Provide the (x, y) coordinate of the cell's center where the given text is located.  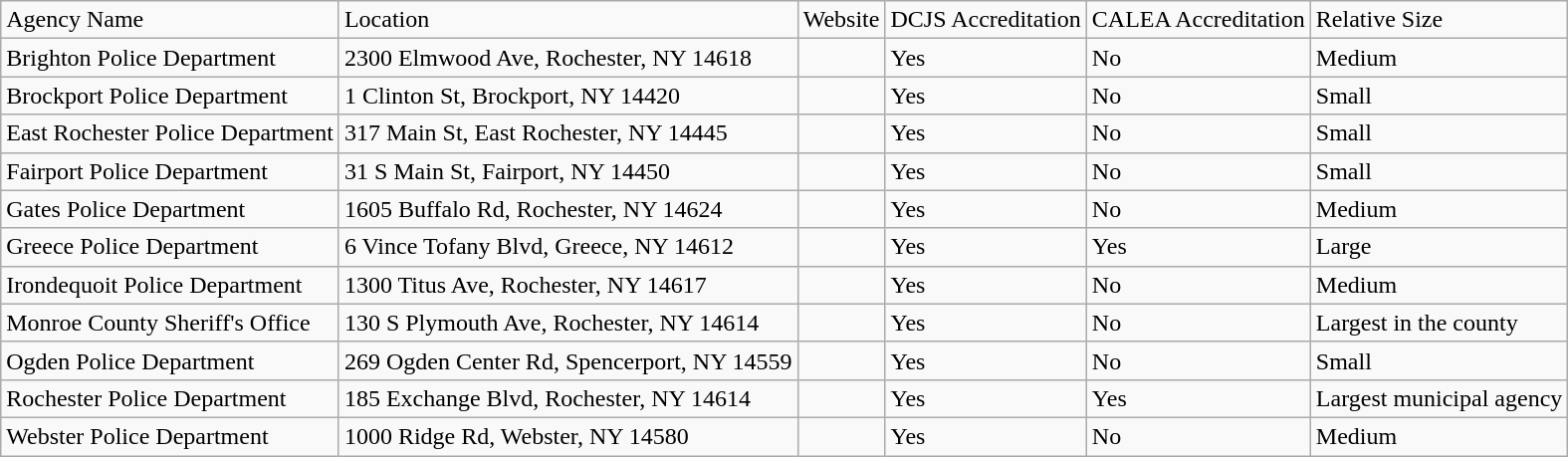
Large (1440, 247)
Fairport Police Department (170, 171)
Rochester Police Department (170, 398)
1 Clinton St, Brockport, NY 14420 (567, 96)
Monroe County Sheriff's Office (170, 323)
1300 Titus Ave, Rochester, NY 14617 (567, 285)
269 Ogden Center Rd, Spencerport, NY 14559 (567, 360)
Greece Police Department (170, 247)
Gates Police Department (170, 209)
Brighton Police Department (170, 58)
Irondequoit Police Department (170, 285)
1605 Buffalo Rd, Rochester, NY 14624 (567, 209)
317 Main St, East Rochester, NY 14445 (567, 133)
Website (841, 20)
Agency Name (170, 20)
Brockport Police Department (170, 96)
Relative Size (1440, 20)
CALEA Accreditation (1199, 20)
130 S Plymouth Ave, Rochester, NY 14614 (567, 323)
31 S Main St, Fairport, NY 14450 (567, 171)
Webster Police Department (170, 436)
6 Vince Tofany Blvd, Greece, NY 14612 (567, 247)
1000 Ridge Rd, Webster, NY 14580 (567, 436)
Ogden Police Department (170, 360)
Largest municipal agency (1440, 398)
Largest in the county (1440, 323)
Location (567, 20)
East Rochester Police Department (170, 133)
2300 Elmwood Ave, Rochester, NY 14618 (567, 58)
DCJS Accreditation (986, 20)
185 Exchange Blvd, Rochester, NY 14614 (567, 398)
